Provide the [X, Y] coordinate of the cell's center where the given text is located.  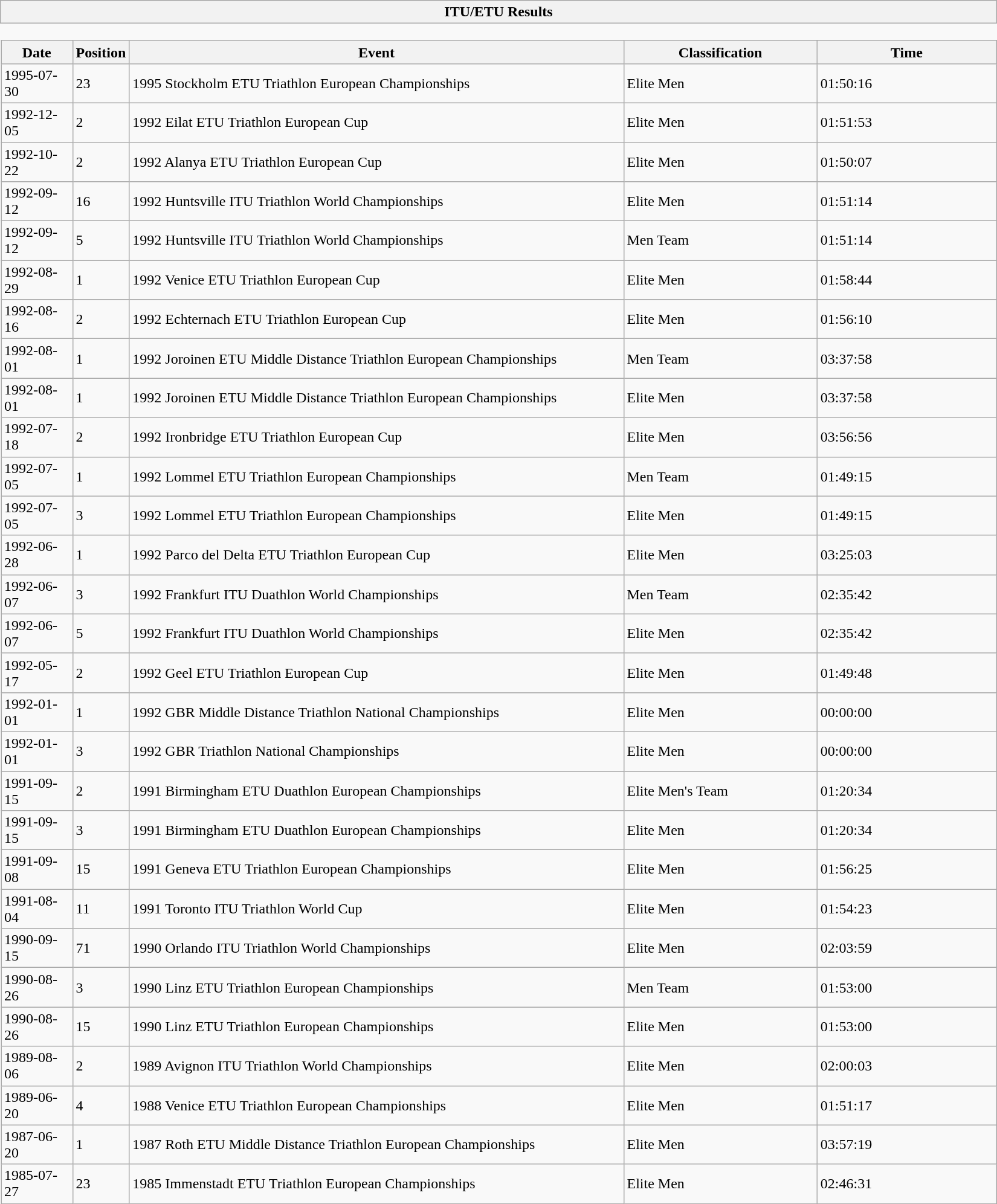
1990-09-15 [37, 948]
16 [101, 202]
1990 Orlando ITU Triathlon World Championships [376, 948]
1992-05-17 [37, 673]
1985 Immenstadt ETU Triathlon European Championships [376, 1184]
01:54:23 [906, 909]
1992 GBR Middle Distance Triathlon National Championships [376, 712]
Elite Men's Team [720, 790]
4 [101, 1106]
01:56:10 [906, 319]
1989 Avignon ITU Triathlon World Championships [376, 1066]
01:51:53 [906, 122]
1992 Parco del Delta ETU Triathlon European Cup [376, 555]
Classification [720, 52]
03:57:19 [906, 1144]
1985-07-27 [37, 1184]
71 [101, 948]
1987-06-20 [37, 1144]
Date [37, 52]
1992 Geel ETU Triathlon European Cup [376, 673]
1995-07-30 [37, 83]
1992-08-16 [37, 319]
1992 Echternach ETU Triathlon European Cup [376, 319]
1992 Venice ETU Triathlon European Cup [376, 280]
11 [101, 909]
1992-10-22 [37, 162]
1992 Alanya ETU Triathlon European Cup [376, 162]
1992 Eilat ETU Triathlon European Cup [376, 122]
1992-12-05 [37, 122]
01:50:07 [906, 162]
03:25:03 [906, 555]
01:56:25 [906, 870]
1989-08-06 [37, 1066]
1995 Stockholm ETU Triathlon European Championships [376, 83]
1992 GBR Triathlon National Championships [376, 752]
1988 Venice ETU Triathlon European Championships [376, 1106]
02:00:03 [906, 1066]
01:50:16 [906, 83]
03:56:56 [906, 437]
1992 Ironbridge ETU Triathlon European Cup [376, 437]
1992-08-29 [37, 280]
Event [376, 52]
1992-06-28 [37, 555]
1991-08-04 [37, 909]
1989-06-20 [37, 1106]
1991-09-08 [37, 870]
02:46:31 [906, 1184]
ITU/ETU Results [498, 12]
Time [906, 52]
01:58:44 [906, 280]
1991 Toronto ITU Triathlon World Cup [376, 909]
01:49:48 [906, 673]
02:03:59 [906, 948]
01:51:17 [906, 1106]
1987 Roth ETU Middle Distance Triathlon European Championships [376, 1144]
Position [101, 52]
1992-07-18 [37, 437]
1991 Geneva ETU Triathlon European Championships [376, 870]
